For the text-containing cell, return its midpoint in (X, Y) coordinate format. 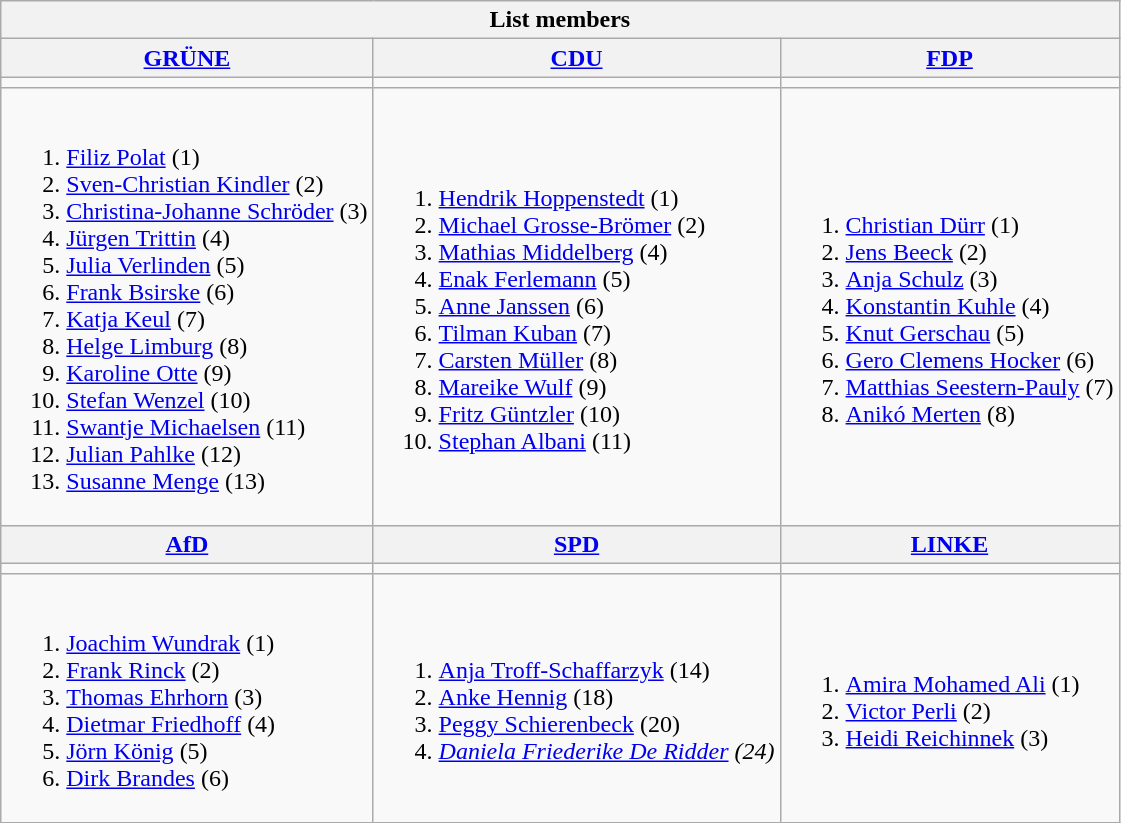
Joachim Wundrak (1)Frank Rinck (2)Thomas Ehrhorn (3)Dietmar Friedhoff (4)Jörn König (5)Dirk Brandes (6) (187, 698)
SPD (576, 544)
FDP (950, 58)
AfD (187, 544)
List members (560, 20)
CDU (576, 58)
Amira Mohamed Ali (1)Victor Perli (2)Heidi Reichinnek (3) (950, 698)
LINKE (950, 544)
Anja Troff-Schaffarzyk (14)Anke Hennig (18)Peggy Schierenbeck (20)Daniela Friederike De Ridder (24) (576, 698)
GRÜNE (187, 58)
